Provide the [X, Y] coordinate of the cell's center where the given text is located.  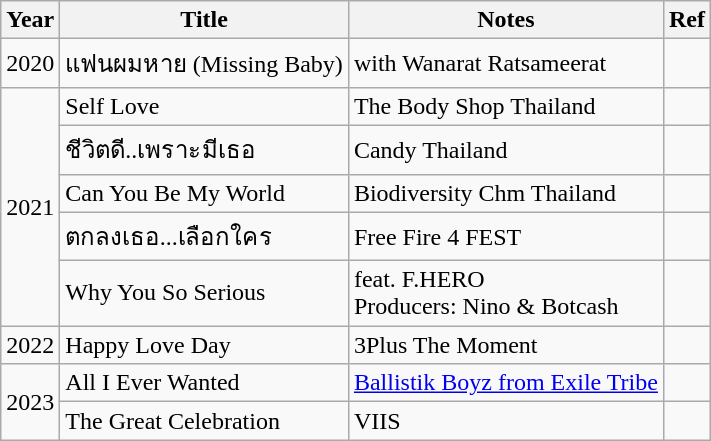
Candy Thailand [506, 150]
Free Fire 4 FEST [506, 236]
ตกลงเธอ...เลือกใคร​ [204, 236]
Year [30, 20]
2021 [30, 206]
2020 [30, 64]
แฟนผมหาย (Missing Baby) [204, 64]
Why You So Serious [204, 294]
The Body Shop Thailand [506, 106]
ชีวิตดี..เพราะมีเธอ [204, 150]
2022 [30, 345]
The Great Celebration [204, 421]
Ballistik Boyz from Exile Tribe [506, 383]
Self Love [204, 106]
All I Ever Wanted [204, 383]
VIIS [506, 421]
Can You Be My World [204, 193]
Biodiversity Chm Thailand [506, 193]
Title [204, 20]
with Wanarat Ratsameerat [506, 64]
Ref [686, 20]
Happy Love Day [204, 345]
feat. F.HEROProducers: Nino & Botcash [506, 294]
2023 [30, 402]
Notes [506, 20]
3Plus The Moment [506, 345]
